Output the (X, Y) coordinate of the center of the cell containing the given text.  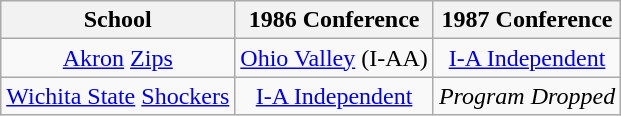
Akron Zips (118, 58)
1987 Conference (526, 20)
1986 Conference (334, 20)
Ohio Valley (I-AA) (334, 58)
Wichita State Shockers (118, 96)
School (118, 20)
Program Dropped (526, 96)
